Provide the (x, y) coordinate of the cell's center where the given text is located.  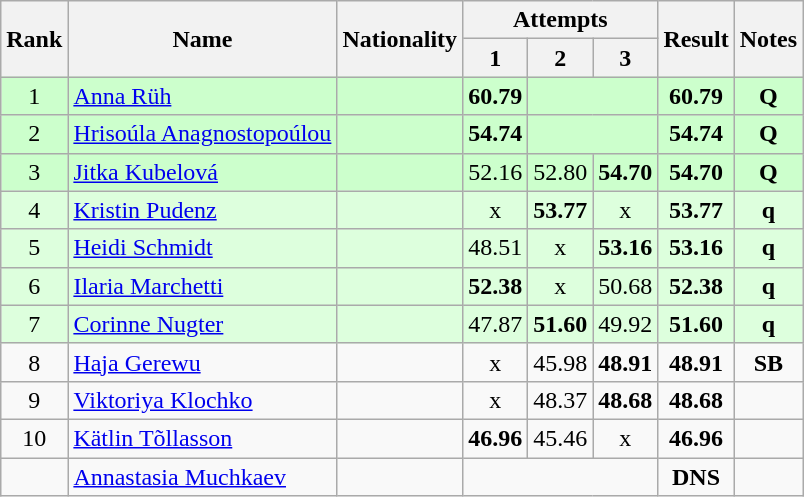
7 (34, 324)
Viktoriya Klochko (202, 400)
45.46 (560, 438)
52.80 (560, 172)
Annastasia Muchkaev (202, 477)
Jitka Kubelová (202, 172)
Rank (34, 39)
Haja Gerewu (202, 362)
Hrisoúla Anagnostopoúlou (202, 134)
Heidi Schmidt (202, 248)
8 (34, 362)
Anna Rüh (202, 96)
Ilaria Marchetti (202, 286)
45.98 (560, 362)
Nationality (400, 39)
5 (34, 248)
10 (34, 438)
49.92 (626, 324)
47.87 (496, 324)
6 (34, 286)
Kristin Pudenz (202, 210)
52.16 (496, 172)
Result (696, 39)
50.68 (626, 286)
Name (202, 39)
Notes (768, 39)
48.51 (496, 248)
Corinne Nugter (202, 324)
DNS (696, 477)
Kätlin Tõllasson (202, 438)
4 (34, 210)
SB (768, 362)
Attempts (560, 20)
9 (34, 400)
48.37 (560, 400)
